From the cell containing the given text, extract its center point as [X, Y] coordinate. 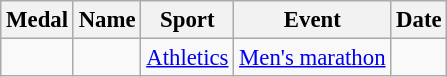
Date [419, 20]
Sport [188, 20]
Event [312, 20]
Name [107, 20]
Medal [38, 20]
Athletics [188, 58]
Men's marathon [312, 58]
